Return [x, y] of the center of cell containing provided text 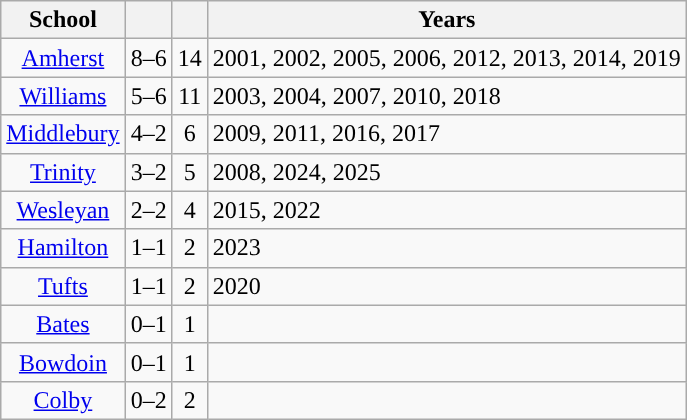
2020 [446, 286]
2–2 [148, 210]
Colby [63, 400]
School [63, 20]
5 [190, 172]
Middlebury [63, 134]
2015, 2022 [446, 210]
6 [190, 134]
2001, 2002, 2005, 2006, 2012, 2013, 2014, 2019 [446, 58]
Wesleyan [63, 210]
5–6 [148, 96]
Years [446, 20]
Bates [63, 324]
Williams [63, 96]
Amherst [63, 58]
2023 [446, 248]
2009, 2011, 2016, 2017 [446, 134]
4–2 [148, 134]
Bowdoin [63, 362]
3–2 [148, 172]
8–6 [148, 58]
14 [190, 58]
4 [190, 210]
2003, 2004, 2007, 2010, 2018 [446, 96]
0–2 [148, 400]
Tufts [63, 286]
Hamilton [63, 248]
11 [190, 96]
2008, 2024, 2025 [446, 172]
Trinity [63, 172]
